From the cell containing the given text, extract its center point as (x, y) coordinate. 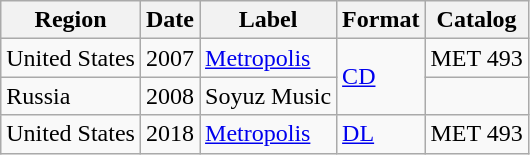
2008 (170, 96)
Label (268, 20)
2007 (170, 58)
Region (71, 20)
Soyuz Music (268, 96)
Format (381, 20)
CD (381, 77)
DL (381, 134)
Catalog (476, 20)
Russia (71, 96)
2018 (170, 134)
Date (170, 20)
